Return [x, y] of the center of cell containing provided text 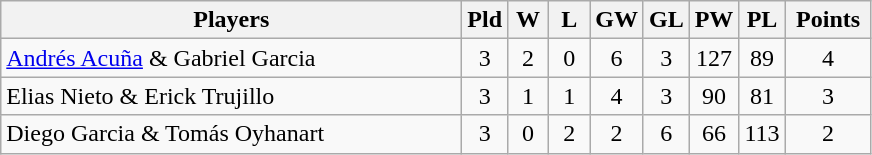
Andrés Acuña & Gabriel Garcia [232, 58]
PW [714, 20]
66 [714, 134]
Elias Nieto & Erick Trujillo [232, 96]
113 [762, 134]
Players [232, 20]
127 [714, 58]
W [528, 20]
PL [762, 20]
Points [828, 20]
Diego Garcia & Tomás Oyhanart [232, 134]
GL [666, 20]
81 [762, 96]
Pld [485, 20]
89 [762, 58]
90 [714, 96]
L [570, 20]
GW [617, 20]
